From the cell containing the given text, extract its center point as (X, Y) coordinate. 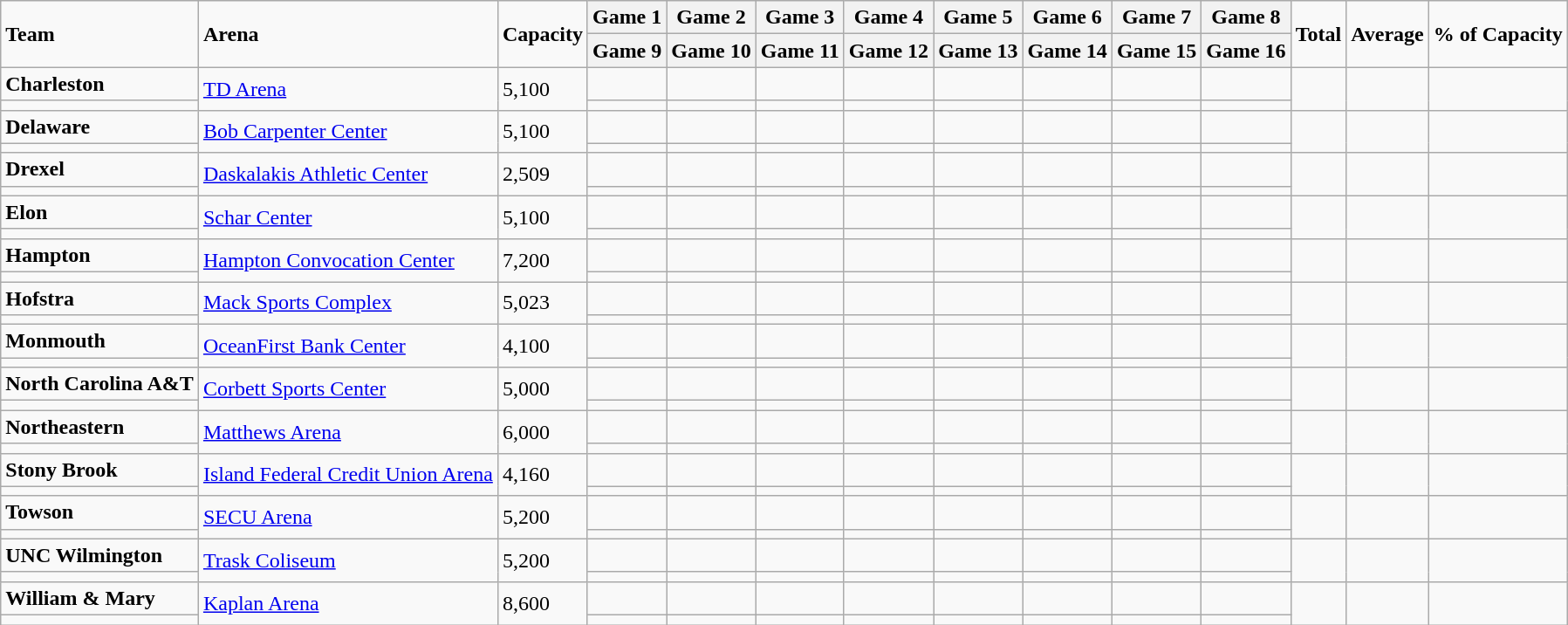
Game 4 (888, 17)
Bob Carpenter Center (347, 131)
Game 3 (799, 17)
Game 16 (1246, 51)
Corbett Sports Center (347, 389)
Game 9 (627, 51)
Game 5 (978, 17)
Game 15 (1156, 51)
UNC Wilmington (99, 555)
Monmouth (99, 341)
Drexel (99, 169)
Capacity (543, 34)
Schar Center (347, 216)
Island Federal Credit Union Arena (347, 475)
North Carolina A&T (99, 384)
William & Mary (99, 598)
Elon (99, 212)
Game 2 (711, 17)
Game 11 (799, 51)
8,600 (543, 602)
Northeastern (99, 427)
Total (1318, 34)
Trask Coliseum (347, 560)
Charleston (99, 84)
Game 12 (888, 51)
5,023 (543, 302)
SECU Arena (347, 517)
4,100 (543, 346)
Kaplan Arena (347, 602)
Game 8 (1246, 17)
Delaware (99, 127)
Hampton Convocation Center (347, 260)
Game 6 (1067, 17)
7,200 (543, 260)
Matthews Arena (347, 431)
5,000 (543, 389)
Daskalakis Athletic Center (347, 175)
Game 14 (1067, 51)
4,160 (543, 475)
Stony Brook (99, 470)
Team (99, 34)
Game 1 (627, 17)
Hofstra (99, 298)
Hampton (99, 255)
Game 7 (1156, 17)
Average (1387, 34)
6,000 (543, 431)
Towson (99, 512)
Arena (347, 34)
TD Arena (347, 89)
Game 13 (978, 51)
Game 10 (711, 51)
% of Capacity (1497, 34)
Mack Sports Complex (347, 302)
2,509 (543, 175)
OceanFirst Bank Center (347, 346)
